Find where the given text appears and provide that cell's center as (x, y) coordinate. 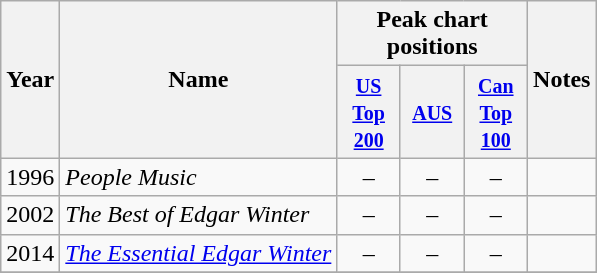
People Music (198, 177)
Peak chart positions (432, 34)
2002 (30, 215)
Can Top 100 (496, 112)
Year (30, 80)
2014 (30, 253)
The Essential Edgar Winter (198, 253)
Notes (562, 80)
US Top 200 (369, 112)
The Best of Edgar Winter (198, 215)
1996 (30, 177)
AUS (432, 112)
Name (198, 80)
